Identify which cell holds the provided text, then report its (x, y) central coordinate. 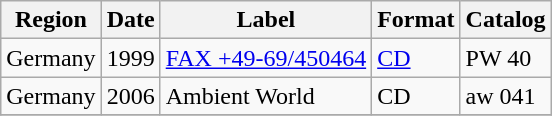
1999 (130, 58)
FAX +49-69/450464 (266, 58)
Catalog (506, 20)
Format (416, 20)
PW 40 (506, 58)
Label (266, 20)
aw 041 (506, 96)
Date (130, 20)
2006 (130, 96)
Region (51, 20)
Ambient World (266, 96)
